For the text-containing cell, return its midpoint in [X, Y] coordinate format. 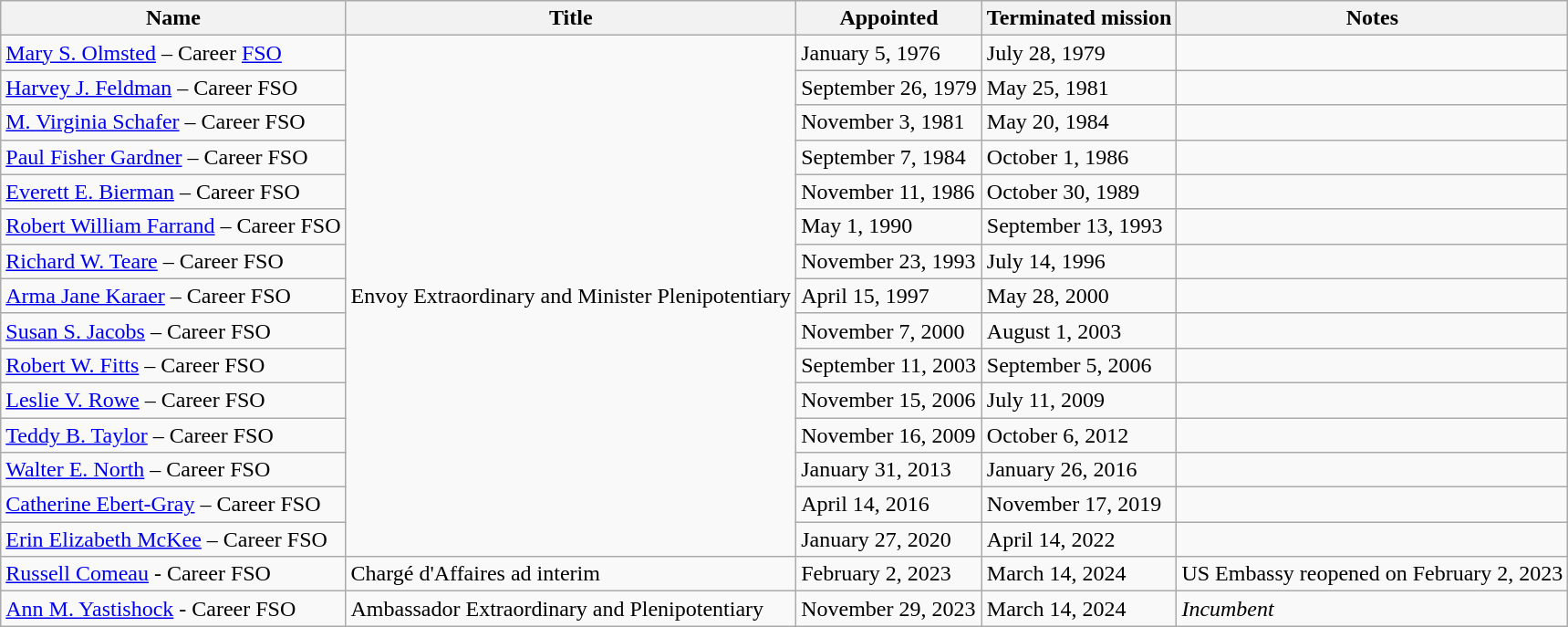
Notes [1372, 18]
Walter E. North – Career FSO [173, 470]
Mary S. Olmsted – Career FSO [173, 53]
October 6, 2012 [1079, 435]
Richard W. Teare – Career FSO [173, 261]
July 14, 1996 [1079, 261]
Envoy Extraordinary and Minister Plenipotentiary [571, 296]
Leslie V. Rowe – Career FSO [173, 400]
Catherine Ebert-Gray – Career FSO [173, 505]
Ann M. Yastishock - Career FSO [173, 609]
November 29, 2023 [889, 609]
Chargé d'Affaires ad interim [571, 574]
August 1, 2003 [1079, 330]
September 5, 2006 [1079, 365]
January 31, 2013 [889, 470]
September 7, 1984 [889, 157]
Incumbent [1372, 609]
Harvey J. Feldman – Career FSO [173, 88]
July 28, 1979 [1079, 53]
January 26, 2016 [1079, 470]
Name [173, 18]
January 5, 1976 [889, 53]
May 25, 1981 [1079, 88]
Terminated mission [1079, 18]
November 16, 2009 [889, 435]
Appointed [889, 18]
Robert William Farrand – Career FSO [173, 226]
Title [571, 18]
February 2, 2023 [889, 574]
October 1, 1986 [1079, 157]
November 11, 1986 [889, 192]
May 1, 1990 [889, 226]
Susan S. Jacobs – Career FSO [173, 330]
Russell Comeau - Career FSO [173, 574]
November 3, 1981 [889, 122]
November 23, 1993 [889, 261]
July 11, 2009 [1079, 400]
Paul Fisher Gardner – Career FSO [173, 157]
May 28, 2000 [1079, 296]
Ambassador Extraordinary and Plenipotentiary [571, 609]
January 27, 2020 [889, 539]
Teddy B. Taylor – Career FSO [173, 435]
Arma Jane Karaer – Career FSO [173, 296]
September 11, 2003 [889, 365]
Robert W. Fitts – Career FSO [173, 365]
US Embassy reopened on February 2, 2023 [1372, 574]
September 13, 1993 [1079, 226]
Erin Elizabeth McKee – Career FSO [173, 539]
Everett E. Bierman – Career FSO [173, 192]
November 15, 2006 [889, 400]
October 30, 1989 [1079, 192]
M. Virginia Schafer – Career FSO [173, 122]
September 26, 1979 [889, 88]
April 14, 2022 [1079, 539]
April 15, 1997 [889, 296]
April 14, 2016 [889, 505]
May 20, 1984 [1079, 122]
November 17, 2019 [1079, 505]
November 7, 2000 [889, 330]
